Scan for the cell matching the given text and deliver its (x, y) coordinate at center. 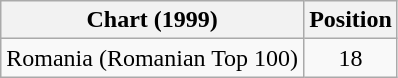
Position (351, 20)
Chart (1999) (152, 20)
18 (351, 58)
Romania (Romanian Top 100) (152, 58)
